Provide the (x, y) coordinate of the cell's center where the given text is located.  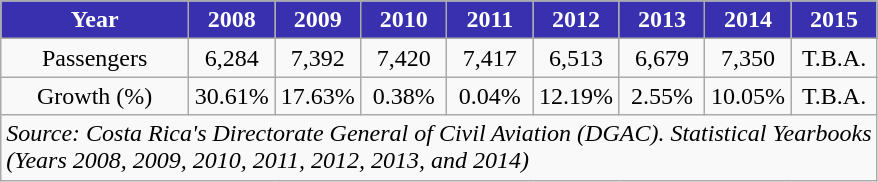
17.63% (318, 96)
6,284 (232, 58)
2013 (662, 20)
7,417 (490, 58)
Source: Costa Rica's Directorate General of Civil Aviation (DGAC). Statistical Yearbooks(Years 2008, 2009, 2010, 2011, 2012, 2013, and 2014) (439, 148)
7,420 (404, 58)
2014 (748, 20)
30.61% (232, 96)
7,392 (318, 58)
2009 (318, 20)
2015 (834, 20)
2.55% (662, 96)
0.38% (404, 96)
7,350 (748, 58)
Growth (%) (95, 96)
2008 (232, 20)
0.04% (490, 96)
Passengers (95, 58)
10.05% (748, 96)
2011 (490, 20)
Year (95, 20)
2010 (404, 20)
12.19% (576, 96)
2012 (576, 20)
6,679 (662, 58)
6,513 (576, 58)
